Scan for the cell matching the given text and deliver its [X, Y] coordinate at center. 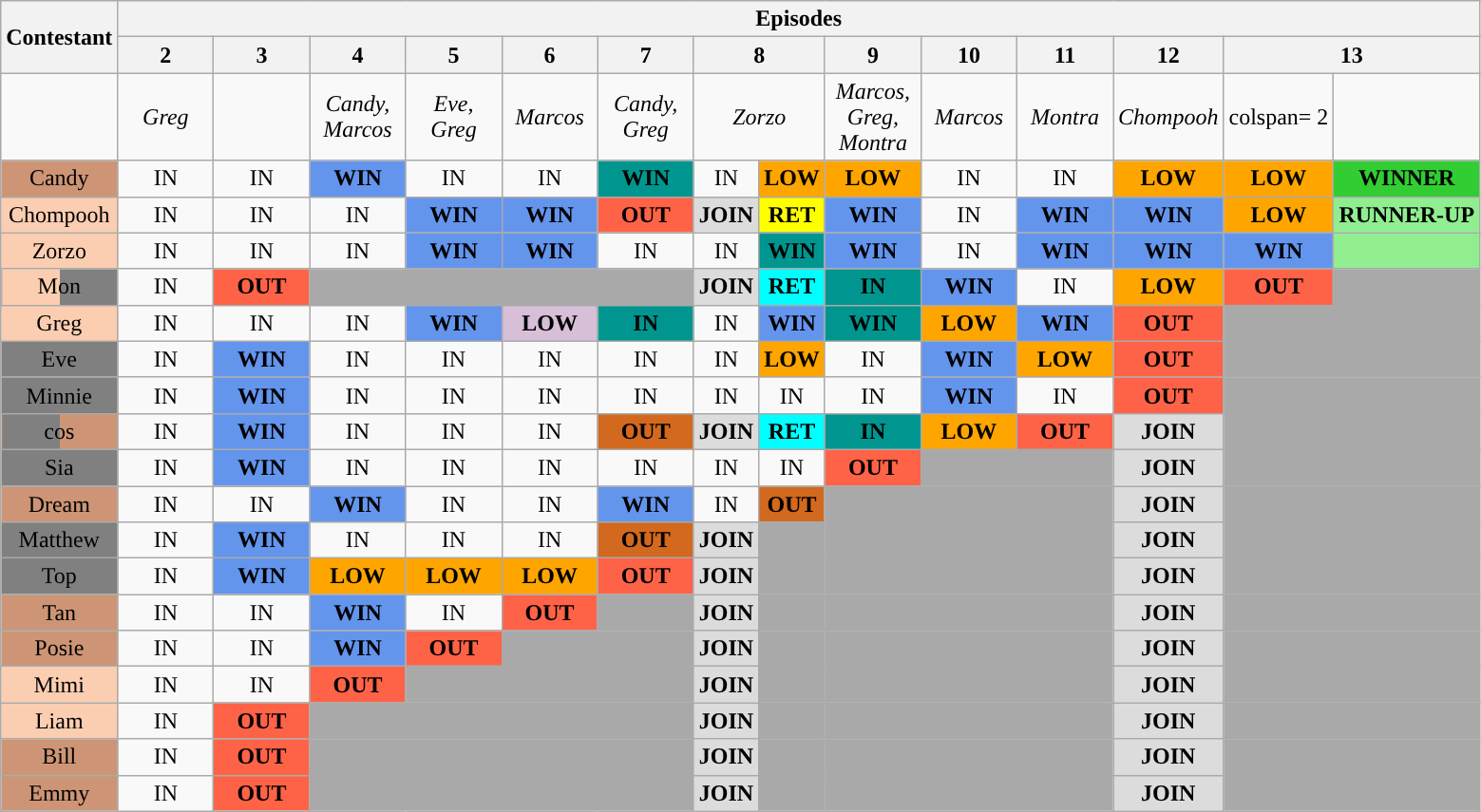
11 [1064, 55]
Eve [59, 359]
13 [1352, 55]
Candy,Greg [646, 117]
Montra [1064, 117]
7 [646, 55]
WINNER [1407, 179]
RUNNER-UP [1407, 215]
Candy [59, 179]
Marcos,Greg,Montra [872, 117]
Eve,Greg [454, 117]
Matthew [59, 540]
6 [549, 55]
Mimi [59, 685]
Mon [59, 287]
Liam [59, 721]
2 [165, 55]
10 [969, 55]
9 [872, 55]
12 [1168, 55]
Candy,Marcos [357, 117]
Contestant [59, 37]
Posie [59, 649]
Episodes [799, 19]
Sia [59, 467]
3 [262, 55]
8 [759, 55]
Emmy [59, 793]
4 [357, 55]
Minnie [59, 395]
Tan [59, 613]
colspan= 2 [1279, 117]
Top [59, 576]
Dream [59, 504]
Bill [59, 757]
cos [59, 431]
5 [454, 55]
